Pinpoint the cell where the given text exists, returning its (X, Y) midpoint coordinate. 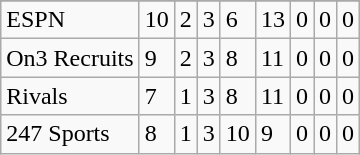
13 (272, 20)
On3 Recruits (70, 58)
6 (238, 20)
Rivals (70, 96)
ESPN (70, 20)
247 Sports (70, 134)
7 (156, 96)
